Identify which cell holds the provided text, then report its [x, y] central coordinate. 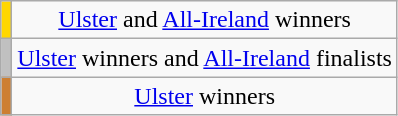
Ulster winners and All-Ireland finalists [205, 58]
Ulster winners [205, 96]
Ulster and All-Ireland winners [205, 20]
